Identify which cell holds the provided text, then report its (x, y) central coordinate. 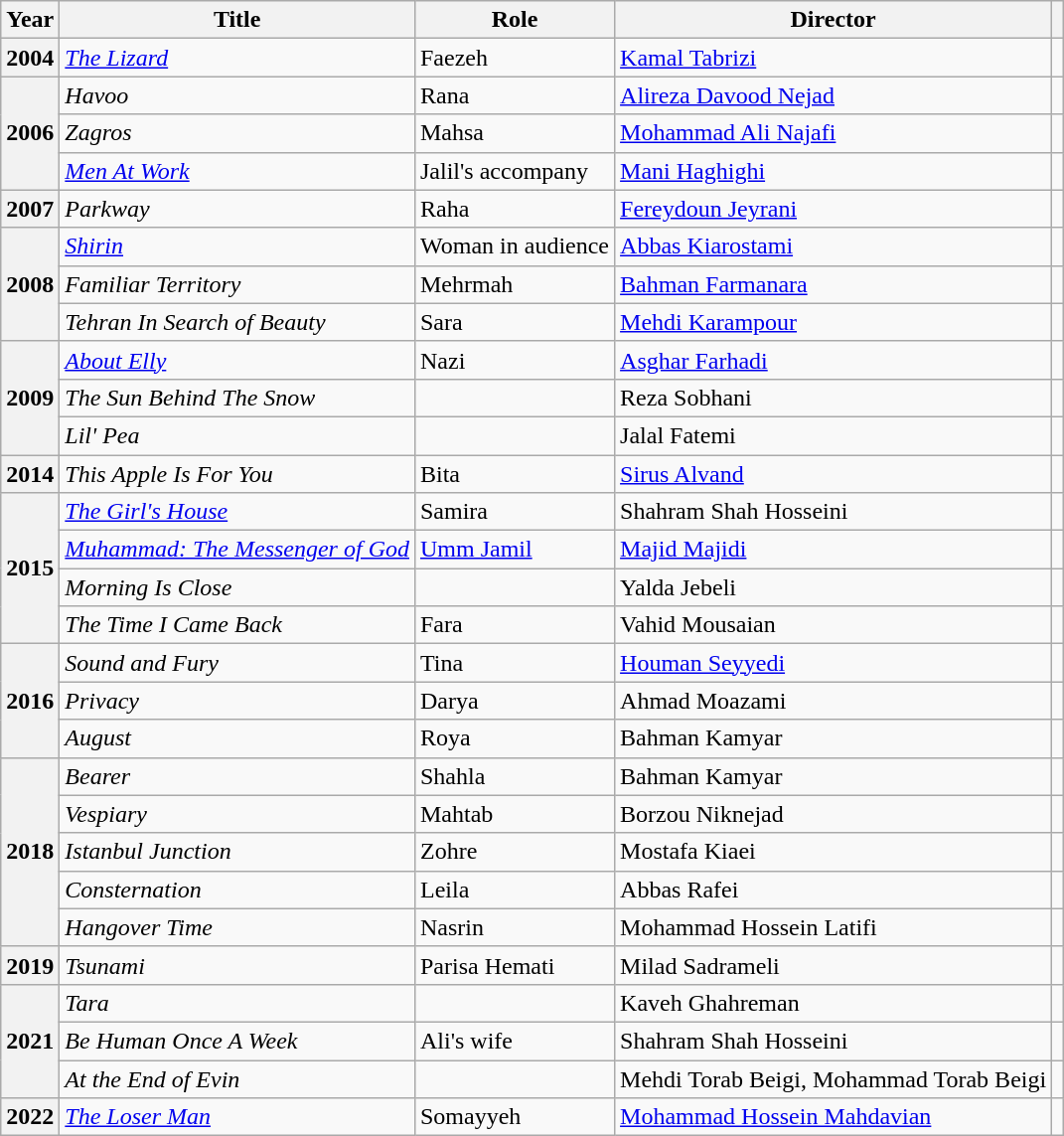
August (237, 738)
Privacy (237, 701)
Alireza Davood Nejad (834, 95)
Mani Haghighi (834, 171)
Borzou Niknejad (834, 814)
2008 (30, 284)
The Girl's House (237, 512)
Jalil's accompany (515, 171)
Nasrin (515, 927)
Be Human Once A Week (237, 1041)
Title (237, 20)
Tina (515, 663)
Abbas Rafei (834, 890)
Tsunami (237, 965)
Mehdi Karampour (834, 322)
2006 (30, 133)
Morning Is Close (237, 587)
This Apple Is For You (237, 474)
Tara (237, 1003)
Men At Work (237, 171)
Fara (515, 625)
Havoo (237, 95)
Leila (515, 890)
Year (30, 20)
Yalda Jebeli (834, 587)
Umm Jamil (515, 550)
Bahman Farmanara (834, 284)
Kamal Tabrizi (834, 58)
Abbas Kiarostami (834, 246)
Jalal Fatemi (834, 435)
Darya (515, 701)
Mohammad Hossein Mahdavian (834, 1117)
Istanbul Junction (237, 852)
2019 (30, 965)
Role (515, 20)
The Time I Came Back (237, 625)
Milad Sadrameli (834, 965)
Somayyeh (515, 1117)
2022 (30, 1117)
Mohammad Hossein Latifi (834, 927)
Zohre (515, 852)
Shahla (515, 776)
Vahid Mousaian (834, 625)
2009 (30, 398)
Hangover Time (237, 927)
Shirin (237, 246)
Mahsa (515, 133)
Mahtab (515, 814)
Lil' Pea (237, 435)
Sirus Alvand (834, 474)
Raha (515, 209)
2018 (30, 852)
Mehdi Torab Beigi, Mohammad Torab Beigi (834, 1078)
Vespiary (237, 814)
2007 (30, 209)
Sound and Fury (237, 663)
Houman Seyyedi (834, 663)
Woman in audience (515, 246)
Rana (515, 95)
Kaveh Ghahreman (834, 1003)
The Sun Behind The Snow (237, 398)
Fereydoun Jeyrani (834, 209)
Samira (515, 512)
Parisa Hemati (515, 965)
Familiar Territory (237, 284)
Director (834, 20)
Mehrmah (515, 284)
Sara (515, 322)
Muhammad: The Messenger of God (237, 550)
Ali's wife (515, 1041)
2015 (30, 568)
Bita (515, 474)
The Lizard (237, 58)
Zagros (237, 133)
Faezeh (515, 58)
Nazi (515, 360)
Mostafa Kiaei (834, 852)
The Loser Man (237, 1117)
Ahmad Moazami (834, 701)
At the End of Evin (237, 1078)
Tehran In Search of Beauty (237, 322)
Majid Majidi (834, 550)
2004 (30, 58)
About Elly (237, 360)
Asghar Farhadi (834, 360)
Roya (515, 738)
Bearer (237, 776)
Parkway (237, 209)
Reza Sobhani (834, 398)
2014 (30, 474)
2016 (30, 701)
2021 (30, 1041)
Consternation (237, 890)
Mohammad Ali Najafi (834, 133)
